Provide the (X, Y) coordinate of the cell's center where the given text is located.  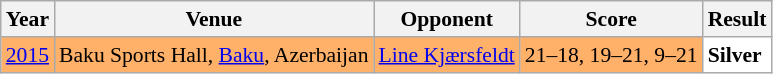
Opponent (447, 19)
Year (28, 19)
Result (738, 19)
Venue (214, 19)
21–18, 19–21, 9–21 (612, 55)
Baku Sports Hall, Baku, Azerbaijan (214, 55)
Silver (738, 55)
Score (612, 19)
Line Kjærsfeldt (447, 55)
2015 (28, 55)
